Output the [x, y] coordinate of the center of the cell containing the given text.  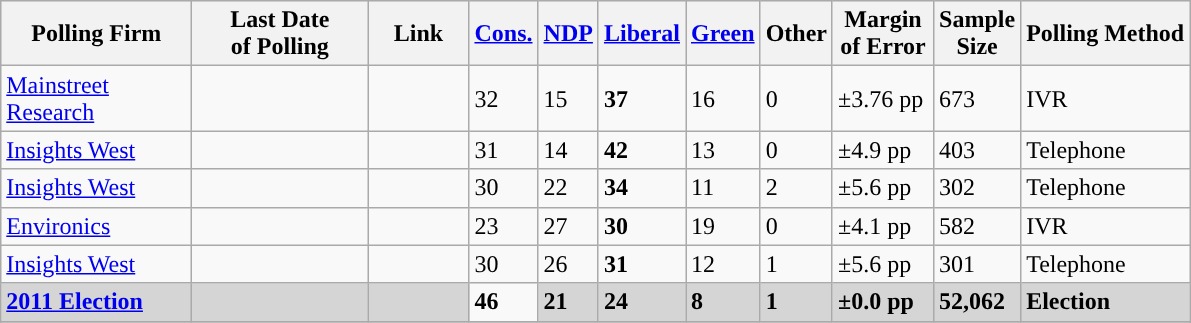
19 [724, 226]
Polling Firm [96, 34]
24 [642, 302]
2011 Election [96, 302]
Environics [96, 226]
32 [504, 98]
Election [1106, 302]
Liberal [642, 34]
8 [724, 302]
22 [568, 188]
302 [978, 188]
16 [724, 98]
301 [978, 264]
Marginof Error [882, 34]
52,062 [978, 302]
Link [418, 34]
13 [724, 150]
Polling Method [1106, 34]
±4.1 pp [882, 226]
46 [504, 302]
Last Dateof Polling [280, 34]
11 [724, 188]
12 [724, 264]
±3.76 pp [882, 98]
SampleSize [978, 34]
23 [504, 226]
Mainstreet Research [96, 98]
NDP [568, 34]
±4.9 pp [882, 150]
±0.0 pp [882, 302]
37 [642, 98]
27 [568, 226]
34 [642, 188]
Other [796, 34]
21 [568, 302]
15 [568, 98]
42 [642, 150]
582 [978, 226]
673 [978, 98]
26 [568, 264]
14 [568, 150]
403 [978, 150]
2 [796, 188]
Green [724, 34]
Cons. [504, 34]
